For the text-containing cell, return its midpoint in [x, y] coordinate format. 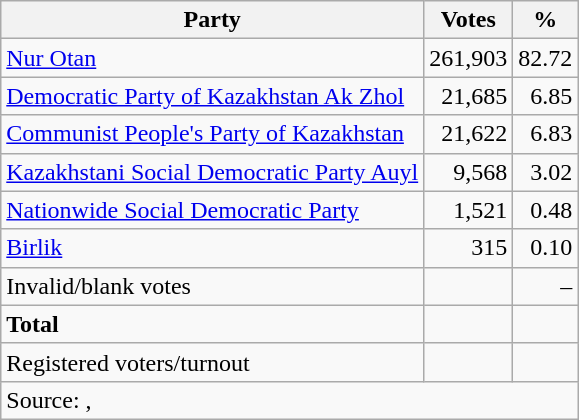
1,521 [468, 210]
3.02 [546, 172]
6.83 [546, 134]
82.72 [546, 58]
Kazakhstani Social Democratic Party Auyl [212, 172]
Registered voters/turnout [212, 362]
0.10 [546, 248]
Nur Otan [212, 58]
Communist People's Party of Kazakhstan [212, 134]
Total [212, 324]
0.48 [546, 210]
Invalid/blank votes [212, 286]
315 [468, 248]
Democratic Party of Kazakhstan Ak Zhol [212, 96]
21,685 [468, 96]
6.85 [546, 96]
Nationwide Social Democratic Party [212, 210]
Source: , [290, 400]
21,622 [468, 134]
Birlik [212, 248]
Party [212, 20]
% [546, 20]
– [546, 286]
261,903 [468, 58]
Votes [468, 20]
9,568 [468, 172]
